Locate the cell with the specified text and output its (X, Y) center coordinate. 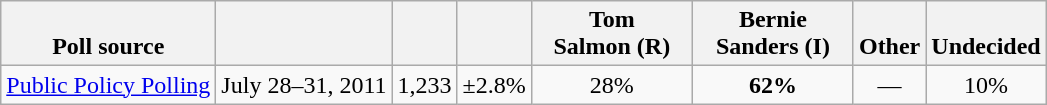
Other (889, 34)
July 28–31, 2011 (304, 85)
±2.8% (494, 85)
Poll source (108, 34)
— (889, 85)
Public Policy Polling (108, 85)
62% (772, 85)
BernieSanders (I) (772, 34)
TomSalmon (R) (612, 34)
Undecided (986, 34)
28% (612, 85)
1,233 (424, 85)
10% (986, 85)
